Detect which cell encompasses the target text, then output its [x, y] center coordinate. 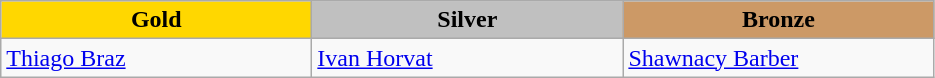
Gold [156, 20]
Shawnacy Barber [778, 58]
Silver [468, 20]
Ivan Horvat [468, 58]
Thiago Braz [156, 58]
Bronze [778, 20]
